Capture the cell that displays the provided text and extract its (X, Y) central coordinate. 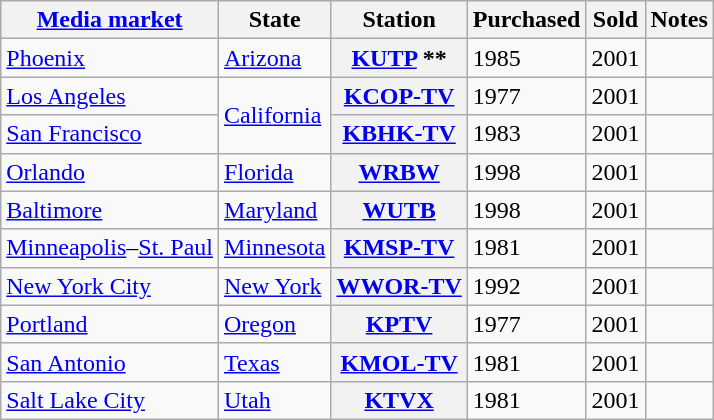
Salt Lake City (110, 400)
Utah (275, 400)
Minnesota (275, 248)
San Antonio (110, 362)
WRBW (399, 172)
Oregon (275, 324)
Media market (110, 20)
Station (399, 20)
Baltimore (110, 210)
Texas (275, 362)
1983 (526, 134)
Arizona (275, 58)
WWOR-TV (399, 286)
New York (275, 286)
KMOL-TV (399, 362)
1985 (526, 58)
Orlando (110, 172)
Sold (616, 20)
State (275, 20)
San Francisco (110, 134)
KMSP-TV (399, 248)
Portland (110, 324)
KTVX (399, 400)
KCOP-TV (399, 96)
1992 (526, 286)
California (275, 115)
Los Angeles (110, 96)
Notes (679, 20)
New York City (110, 286)
Maryland (275, 210)
KPTV (399, 324)
KUTP ** (399, 58)
KBHK-TV (399, 134)
Purchased (526, 20)
Florida (275, 172)
WUTB (399, 210)
Minneapolis–St. Paul (110, 248)
Phoenix (110, 58)
